Pinpoint the cell where the given text exists, returning its [x, y] midpoint coordinate. 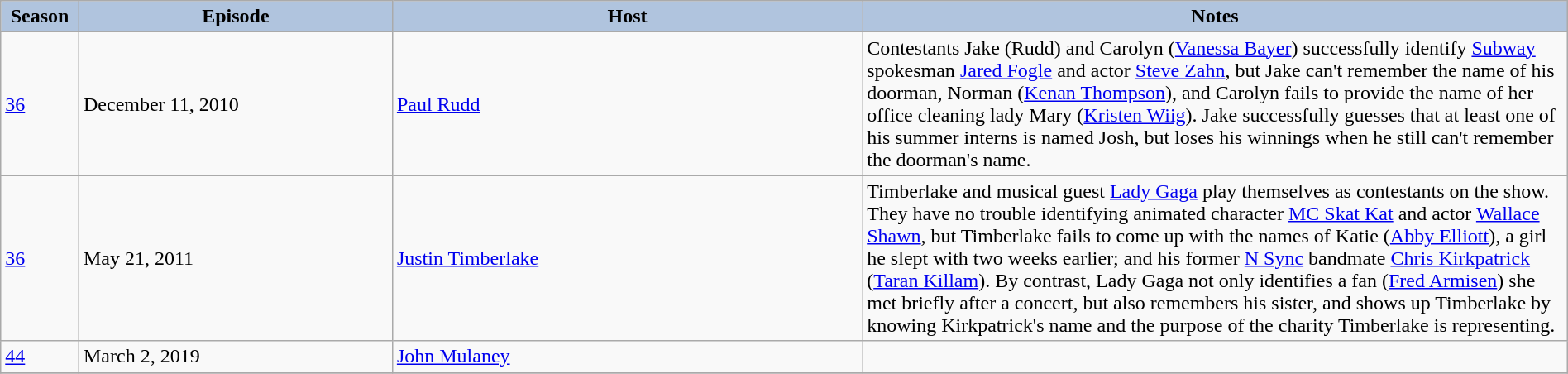
Justin Timberlake [627, 258]
March 2, 2019 [235, 357]
Host [627, 17]
Season [40, 17]
John Mulaney [627, 357]
Notes [1216, 17]
May 21, 2011 [235, 258]
Episode [235, 17]
Paul Rudd [627, 104]
December 11, 2010 [235, 104]
44 [40, 357]
